Return [x, y] of the center of cell containing provided text 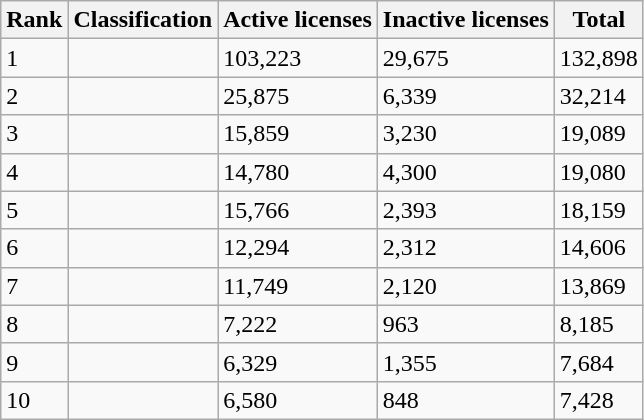
Rank [34, 20]
18,159 [598, 210]
15,766 [298, 210]
10 [34, 400]
103,223 [298, 58]
3,230 [466, 134]
7,684 [598, 362]
963 [466, 324]
19,080 [598, 172]
2,393 [466, 210]
25,875 [298, 96]
6 [34, 248]
15,859 [298, 134]
3 [34, 134]
12,294 [298, 248]
32,214 [598, 96]
848 [466, 400]
Classification [143, 20]
5 [34, 210]
6,580 [298, 400]
132,898 [598, 58]
19,089 [598, 134]
7 [34, 286]
14,606 [598, 248]
Active licenses [298, 20]
6,329 [298, 362]
Inactive licenses [466, 20]
2,120 [466, 286]
Total [598, 20]
1,355 [466, 362]
6,339 [466, 96]
2,312 [466, 248]
14,780 [298, 172]
11,749 [298, 286]
29,675 [466, 58]
1 [34, 58]
8,185 [598, 324]
9 [34, 362]
7,222 [298, 324]
13,869 [598, 286]
4,300 [466, 172]
4 [34, 172]
2 [34, 96]
8 [34, 324]
7,428 [598, 400]
